Provide the [x, y] coordinate of the cell's center where the given text is located.  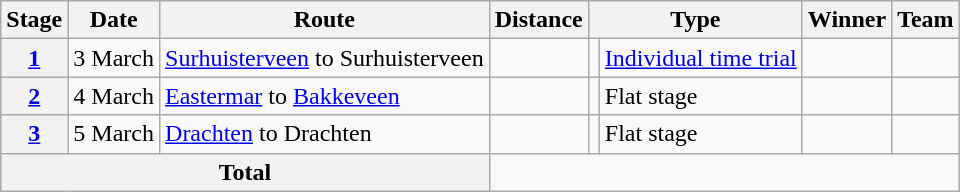
3 March [114, 58]
Date [114, 20]
Route [325, 20]
4 March [114, 96]
Drachten to Drachten [325, 134]
Surhuisterveen to Surhuisterveen [325, 58]
1 [34, 58]
Distance [538, 20]
Type [695, 20]
Winner [846, 20]
Stage [34, 20]
3 [34, 134]
Individual time trial [700, 58]
2 [34, 96]
5 March [114, 134]
Total [245, 172]
Team [926, 20]
Eastermar to Bakkeveen [325, 96]
